Search for the cell housing the specified text and yield its [x, y] center coordinate. 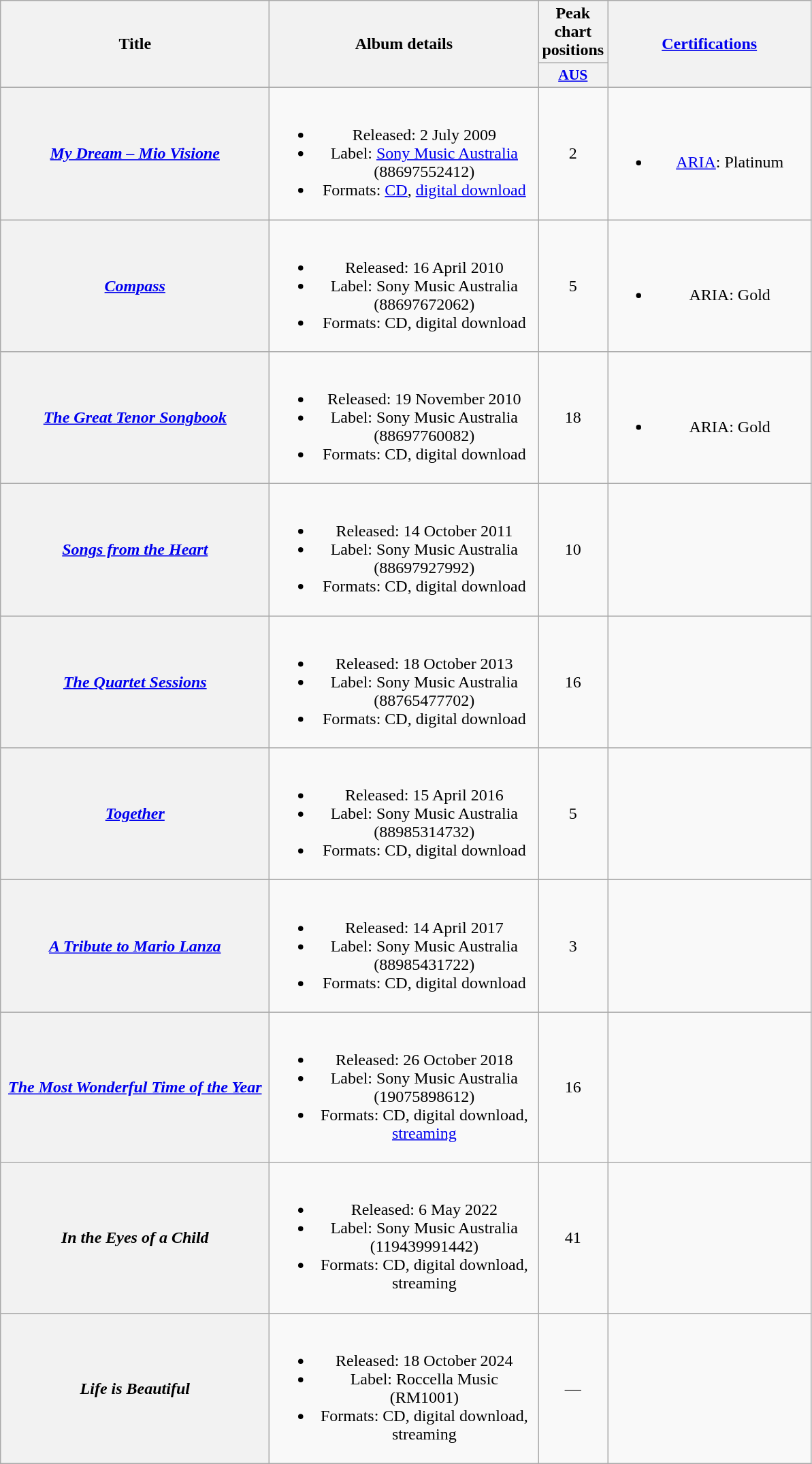
Title [135, 44]
2 [573, 153]
Album details [404, 44]
In the Eyes of a Child [135, 1237]
A Tribute to Mario Lanza [135, 946]
Released: 16 April 2010Label: Sony Music Australia (88697672062)Formats: CD, digital download [404, 285]
Peak chart positions [573, 32]
Certifications [709, 44]
Released: 26 October 2018Label: Sony Music Australia (19075898612)Formats: CD, digital download, streaming [404, 1088]
Released: 14 April 2017Label: Sony Music Australia (88985431722)Formats: CD, digital download [404, 946]
Released: 6 May 2022Label: Sony Music Australia (119439991442)Formats: CD, digital download, streaming [404, 1237]
Released: 15 April 2016Label: Sony Music Australia (88985314732)Formats: CD, digital download [404, 814]
Released: 19 November 2010Label: Sony Music Australia (88697760082)Formats: CD, digital download [404, 418]
Compass [135, 285]
Released: 14 October 2011Label: Sony Music Australia (88697927992)Formats: CD, digital download [404, 550]
The Quartet Sessions [135, 682]
My Dream – Mio Visione [135, 153]
Together [135, 814]
— [573, 1388]
ARIA: Platinum [709, 153]
Released: 18 October 2013Label: Sony Music Australia (88765477702)Formats: CD, digital download [404, 682]
Released: 2 July 2009Label: Sony Music Australia (88697552412)Formats: CD, digital download [404, 153]
The Most Wonderful Time of the Year [135, 1088]
18 [573, 418]
41 [573, 1237]
3 [573, 946]
AUS [573, 76]
Released: 18 October 2024Label: Roccella Music (RM1001)Formats: CD, digital download, streaming [404, 1388]
10 [573, 550]
Life is Beautiful [135, 1388]
The Great Tenor Songbook [135, 418]
Songs from the Heart [135, 550]
